Determine the (x, y) coordinate at the center of the cell enclosing the given text.  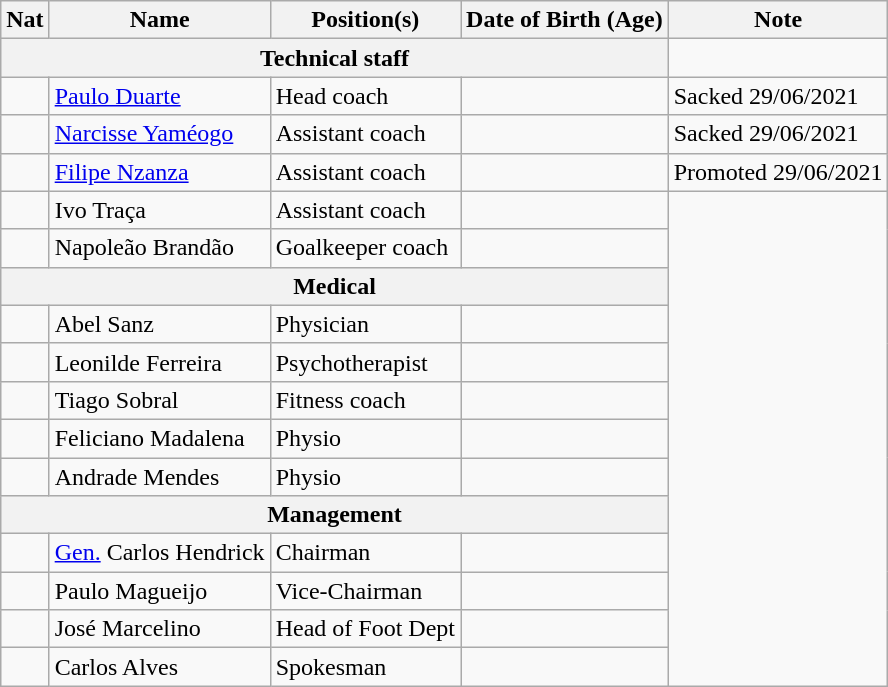
Leonilde Ferreira (160, 362)
Ivo Traça (160, 210)
Filipe Nzanza (160, 172)
Vice-Chairman (365, 591)
Carlos Alves (160, 667)
Note (778, 20)
Name (160, 20)
Paulo Magueijo (160, 591)
Feliciano Madalena (160, 438)
Napoleão Brandão (160, 248)
Tiago Sobral (160, 400)
Andrade Mendes (160, 477)
Technical staff (334, 58)
Promoted 29/06/2021 (778, 172)
Narcisse Yaméogo (160, 134)
Spokesman (365, 667)
Head of Foot Dept (365, 629)
Management (334, 515)
Abel Sanz (160, 324)
Goalkeeper coach (365, 248)
Head coach (365, 96)
Paulo Duarte (160, 96)
Date of Birth (Age) (565, 20)
Fitness coach (365, 400)
Gen. Carlos Hendrick (160, 553)
Position(s) (365, 20)
Medical (334, 286)
José Marcelino (160, 629)
Physician (365, 324)
Chairman (365, 553)
Nat (25, 20)
Psychotherapist (365, 362)
